Return (X, Y) of the center of cell containing provided text 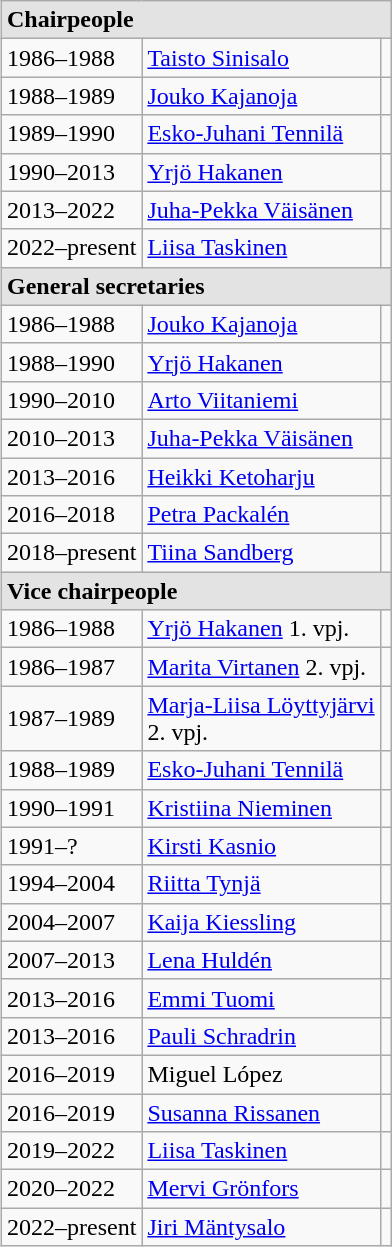
2004–2007 (71, 922)
Riitta Tynjä (261, 884)
Marja-Liisa Löyttyjärvi2. vpj. (261, 718)
1990–2010 (71, 400)
Kaija Kiessling (261, 922)
2020–2022 (71, 1189)
Emmi Tuomi (261, 998)
2019–2022 (71, 1151)
1994–2004 (71, 884)
General secretaries (196, 286)
1990–1991 (71, 808)
Marita Virtanen 2. vpj. (261, 667)
Vice chairpeople (196, 591)
2018–present (71, 553)
1991–? (71, 846)
Taisto Sinisalo (261, 58)
Miguel López (261, 1074)
Lena Huldén (261, 960)
2013–2022 (71, 210)
1988–1990 (71, 362)
2010–2013 (71, 438)
Heikki Ketoharju (261, 477)
1990–2013 (71, 172)
Pauli Schradrin (261, 1036)
1989–1990 (71, 134)
Chairpeople (196, 20)
Arto Viitaniemi (261, 400)
Susanna Rissanen (261, 1113)
1986–1987 (71, 667)
Yrjö Hakanen 1. vpj. (261, 629)
Kirsti Kasnio (261, 846)
Mervi Grönfors (261, 1189)
1987–1989 (71, 718)
Tiina Sandberg (261, 553)
Kristiina Nieminen (261, 808)
2016–2018 (71, 515)
Petra Packalén (261, 515)
2007–2013 (71, 960)
Jiri Mäntysalo (261, 1227)
